Return (x, y) of the center of cell containing provided text 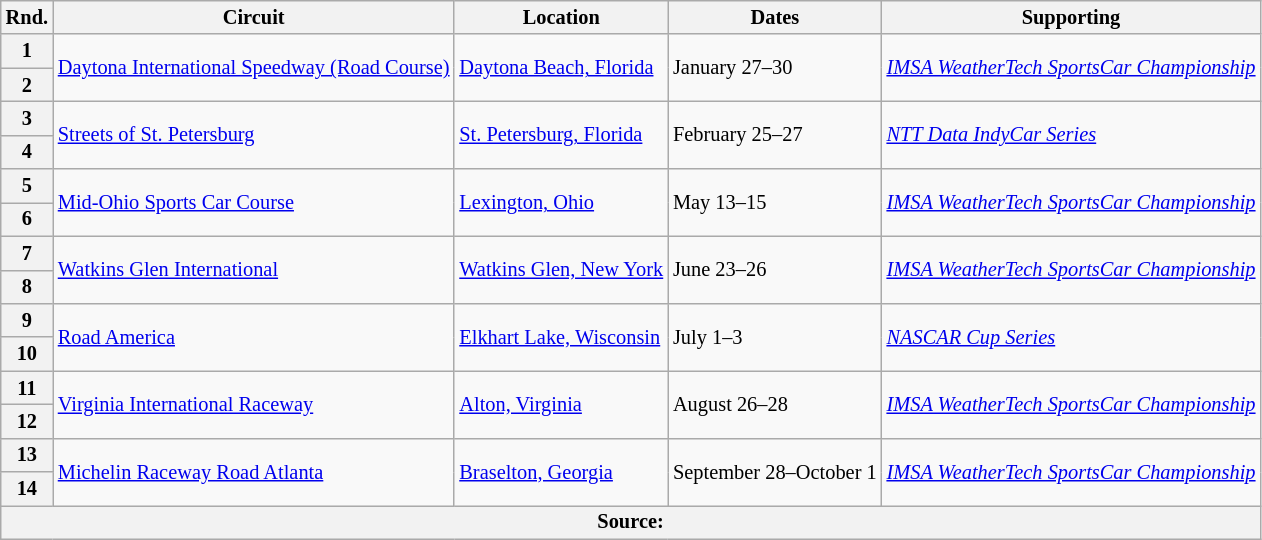
1 (27, 51)
June 23–26 (775, 270)
14 (27, 489)
Rnd. (27, 17)
Dates (775, 17)
August 26–28 (775, 404)
February 25–27 (775, 134)
Watkins Glen International (254, 270)
11 (27, 388)
NTT Data IndyCar Series (1072, 134)
2 (27, 85)
8 (27, 287)
6 (27, 219)
September 28–October 1 (775, 472)
4 (27, 152)
Circuit (254, 17)
May 13–15 (775, 202)
January 27–30 (775, 68)
Mid-Ohio Sports Car Course (254, 202)
Watkins Glen, New York (561, 270)
Daytona Beach, Florida (561, 68)
Elkhart Lake, Wisconsin (561, 336)
Supporting (1072, 17)
Source: (631, 522)
Road America (254, 336)
5 (27, 186)
Michelin Raceway Road Atlanta (254, 472)
Streets of St. Petersburg (254, 134)
NASCAR Cup Series (1072, 336)
Location (561, 17)
13 (27, 455)
Virginia International Raceway (254, 404)
9 (27, 320)
12 (27, 421)
St. Petersburg, Florida (561, 134)
10 (27, 354)
7 (27, 253)
3 (27, 118)
Lexington, Ohio (561, 202)
July 1–3 (775, 336)
Daytona International Speedway (Road Course) (254, 68)
Alton, Virginia (561, 404)
Braselton, Georgia (561, 472)
